Return [X, Y] of the center of cell containing provided text 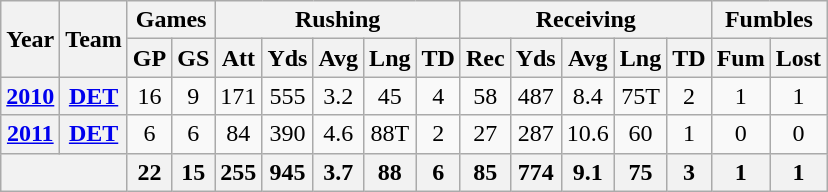
10.6 [588, 134]
Att [238, 58]
84 [238, 134]
Team [94, 39]
9.1 [588, 172]
Games [170, 20]
Fum [740, 58]
75 [640, 172]
15 [194, 172]
3.2 [338, 96]
88 [390, 172]
60 [640, 134]
487 [536, 96]
Lost [798, 58]
774 [536, 172]
75T [640, 96]
390 [288, 134]
171 [238, 96]
9 [194, 96]
16 [149, 96]
Rushing [338, 20]
GP [149, 58]
88T [390, 134]
45 [390, 96]
4.6 [338, 134]
Receiving [586, 20]
2011 [30, 134]
555 [288, 96]
8.4 [588, 96]
945 [288, 172]
27 [485, 134]
4 [438, 96]
2010 [30, 96]
287 [536, 134]
255 [238, 172]
58 [485, 96]
22 [149, 172]
Fumbles [768, 20]
Year [30, 39]
Rec [485, 58]
85 [485, 172]
3 [689, 172]
3.7 [338, 172]
GS [194, 58]
